Locate the cell with the specified text and output its [x, y] center coordinate. 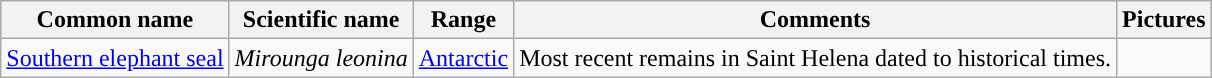
Southern elephant seal [115, 58]
Mirounga leonina [321, 58]
Pictures [1164, 20]
Most recent remains in Saint Helena dated to historical times. [816, 58]
Comments [816, 20]
Scientific name [321, 20]
Antarctic [463, 58]
Common name [115, 20]
Range [463, 20]
